Determine the [X, Y] coordinate at the center of the cell enclosing the given text.  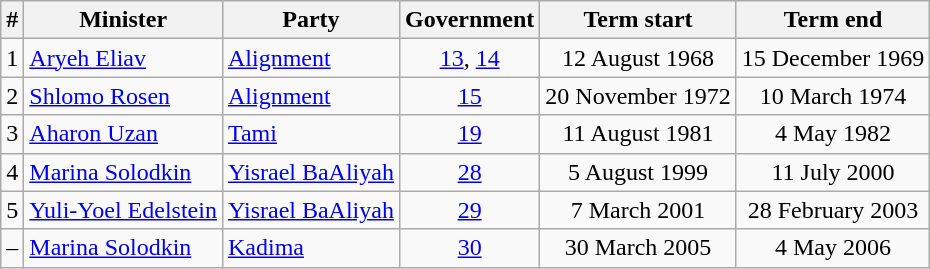
4 May 2006 [833, 248]
Kadima [310, 248]
7 March 2001 [638, 210]
Minister [124, 20]
4 [12, 172]
13, 14 [469, 58]
11 July 2000 [833, 172]
29 [469, 210]
Yuli-Yoel Edelstein [124, 210]
10 March 1974 [833, 96]
30 [469, 248]
2 [12, 96]
19 [469, 134]
Government [469, 20]
# [12, 20]
28 [469, 172]
Aharon Uzan [124, 134]
– [12, 248]
5 [12, 210]
28 February 2003 [833, 210]
12 August 1968 [638, 58]
20 November 1972 [638, 96]
Shlomo Rosen [124, 96]
15 December 1969 [833, 58]
5 August 1999 [638, 172]
Aryeh Eliav [124, 58]
Term start [638, 20]
11 August 1981 [638, 134]
Party [310, 20]
4 May 1982 [833, 134]
15 [469, 96]
30 March 2005 [638, 248]
1 [12, 58]
3 [12, 134]
Tami [310, 134]
Term end [833, 20]
